Output the (x, y) coordinate of the center of the cell containing the given text.  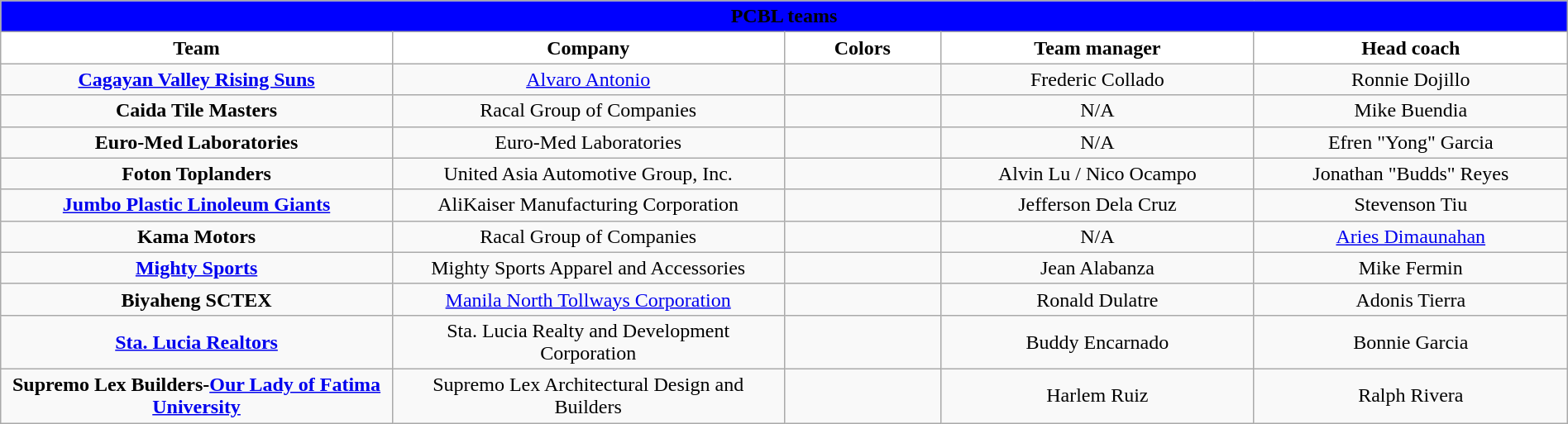
Caida Tile Masters (197, 111)
Harlem Ruiz (1097, 395)
Aries Dimaunahan (1411, 236)
Ronald Dulatre (1097, 299)
Foton Toplanders (197, 174)
Frederic Collado (1097, 79)
Ronnie Dojillo (1411, 79)
Jefferson Dela Cruz (1097, 205)
Cagayan Valley Rising Suns (197, 79)
Company (588, 48)
Head coach (1411, 48)
Buddy Encarnado (1097, 342)
AliKaiser Manufacturing Corporation (588, 205)
Supremo Lex Builders-Our Lady of Fatima University (197, 395)
Team manager (1097, 48)
Stevenson Tiu (1411, 205)
Biyaheng SCTEX (197, 299)
Kama Motors (197, 236)
Mighty Sports (197, 268)
Manila North Tollways Corporation (588, 299)
United Asia Automotive Group, Inc. (588, 174)
Mike Buendia (1411, 111)
Sta. Lucia Realty and Development Corporation (588, 342)
Alvaro Antonio (588, 79)
Colors (862, 48)
Supremo Lex Architectural Design and Builders (588, 395)
Efren "Yong" Garcia (1411, 142)
Jean Alabanza (1097, 268)
Mighty Sports Apparel and Accessories (588, 268)
Ralph Rivera (1411, 395)
Mike Fermin (1411, 268)
Adonis Tierra (1411, 299)
Team (197, 48)
Jumbo Plastic Linoleum Giants (197, 205)
Alvin Lu / Nico Ocampo (1097, 174)
PCBL teams (784, 17)
Bonnie Garcia (1411, 342)
Sta. Lucia Realtors (197, 342)
Jonathan "Budds" Reyes (1411, 174)
